Determine the [X, Y] coordinate at the center of the cell enclosing the given text.  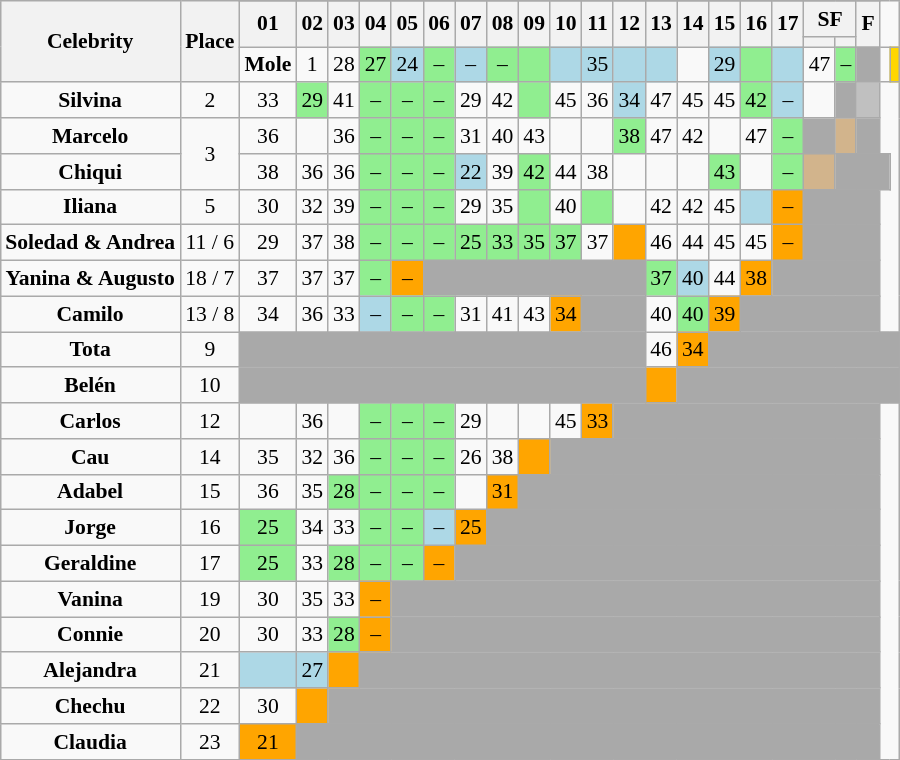
Camilo [90, 314]
2 [210, 101]
Yanina & Augusto [90, 279]
Iliana [90, 207]
Jorge [90, 528]
Adabel [90, 492]
Celebrity [90, 42]
08 [503, 24]
9 [210, 350]
24 [407, 65]
Connie [90, 635]
20 [210, 635]
11 [598, 24]
SF [830, 19]
Claudia [90, 742]
02 [312, 24]
03 [344, 24]
1 [312, 65]
3 [210, 154]
07 [471, 24]
Chiqui [90, 172]
Soledad & Andrea [90, 243]
5 [210, 207]
13 / 8 [210, 314]
Mole [268, 65]
Silvina [90, 101]
Belén [90, 386]
09 [534, 24]
06 [439, 24]
19 [210, 599]
Carlos [90, 421]
11 / 6 [210, 243]
Marcelo [90, 136]
F [868, 24]
23 [210, 742]
05 [407, 24]
04 [376, 24]
Geraldine [90, 564]
Cau [90, 457]
Chechu [90, 706]
18 / 7 [210, 279]
Vanina [90, 599]
Tota [90, 350]
26 [471, 457]
13 [661, 24]
Alejandra [90, 671]
Place [210, 42]
01 [268, 24]
